Provide the [X, Y] coordinate of the cell's center where the given text is located.  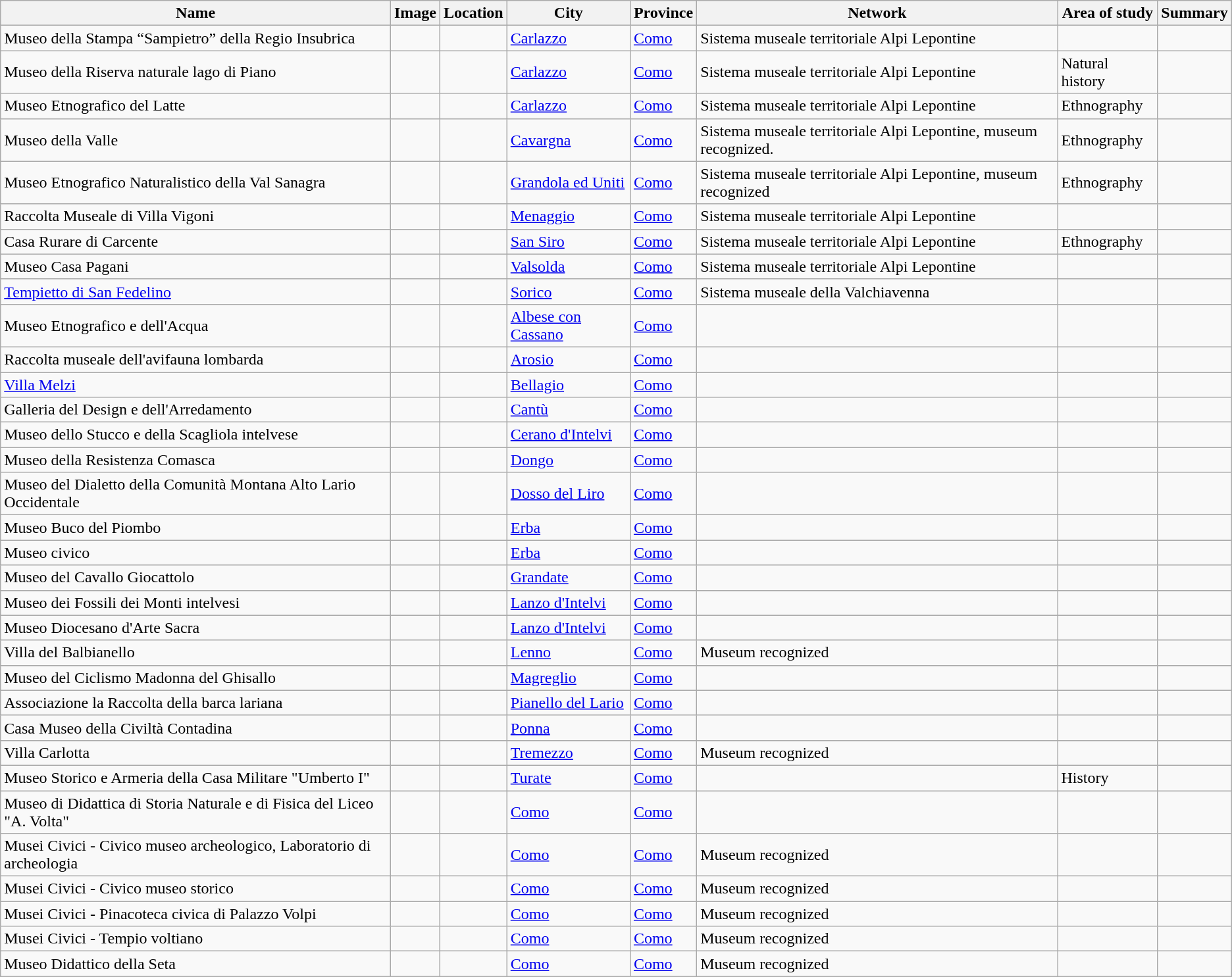
Museo della Stampa “Sampietro” della Regio Insubrica [196, 38]
Location [473, 13]
Museo Casa Pagani [196, 266]
Sorico [569, 291]
Grandate [569, 578]
Ponna [569, 728]
City [569, 13]
Museo della Riserva naturale lago di Piano [196, 72]
History [1108, 778]
Turate [569, 778]
Lenno [569, 653]
Cavargna [569, 139]
Villa Carlotta [196, 753]
Sistema museale della Valchiavenna [877, 291]
Natural history [1108, 72]
Museo Storico e Armeria della Casa Militare "Umberto I" [196, 778]
Cerano d'Intelvi [569, 435]
Pianello del Lario [569, 703]
Villa Melzi [196, 385]
Casa Museo della Civiltà Contadina [196, 728]
Musei Civici - Pinacoteca civica di Palazzo Volpi [196, 914]
Museo Buco del Piombo [196, 528]
Associazione la Raccolta della barca lariana [196, 703]
Museo Diocesano d'Arte Sacra [196, 628]
Area of study [1108, 13]
Museo dello Stucco e della Scagliola intelvese [196, 435]
Grandola ed Uniti [569, 183]
Menaggio [569, 216]
Casa Rurare di Carcente [196, 241]
San Siro [569, 241]
Dosso del Liro [569, 493]
Arosio [569, 359]
Villa del Balbianello [196, 653]
Museo del Ciclismo Madonna del Ghisallo [196, 678]
Network [877, 13]
Musei Civici - Tempio voltiano [196, 939]
Musei Civici - Civico museo archeologico, Laboratorio di archeologia [196, 855]
Province [663, 13]
Albese con Cassano [569, 325]
Galleria del Design e dell'Arredamento [196, 410]
Summary [1194, 13]
Name [196, 13]
Magreglio [569, 678]
Sistema museale territoriale Alpi Lepontine, museum recognized. [877, 139]
Museo della Resistenza Comasca [196, 460]
Museo Didattico della Seta [196, 964]
Dongo [569, 460]
Tremezzo [569, 753]
Raccolta museale dell'avifauna lombarda [196, 359]
Museo dei Fossili dei Monti intelvesi [196, 603]
Sistema museale territoriale Alpi Lepontine, museum recognized [877, 183]
Valsolda [569, 266]
Museo Etnografico Naturalistico della Val Sanagra [196, 183]
Museo civico [196, 553]
Image [415, 13]
Museo Etnografico e dell'Acqua [196, 325]
Museo Etnografico del Latte [196, 106]
Museo di Didattica di Storia Naturale e di Fisica del Liceo "A. Volta" [196, 812]
Tempietto di San Fedelino [196, 291]
Museo del Cavallo Giocattolo [196, 578]
Musei Civici - Civico museo storico [196, 889]
Bellagio [569, 385]
Raccolta Museale di Villa Vigoni [196, 216]
Cantù [569, 410]
Museo della Valle [196, 139]
Museo del Dialetto della Comunità Montana Alto Lario Occidentale [196, 493]
